Detect which cell encompasses the target text, then output its [X, Y] center coordinate. 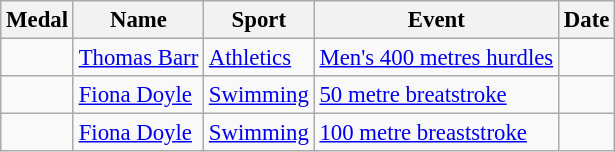
Athletics [260, 58]
Date [587, 20]
100 metre breaststroke [436, 133]
Men's 400 metres hurdles [436, 58]
Medal [38, 20]
50 metre breatstroke [436, 95]
Name [138, 20]
Sport [260, 20]
Thomas Barr [138, 58]
Event [436, 20]
